Extract the [X, Y] coordinate from the center of the cell holding the provided text.  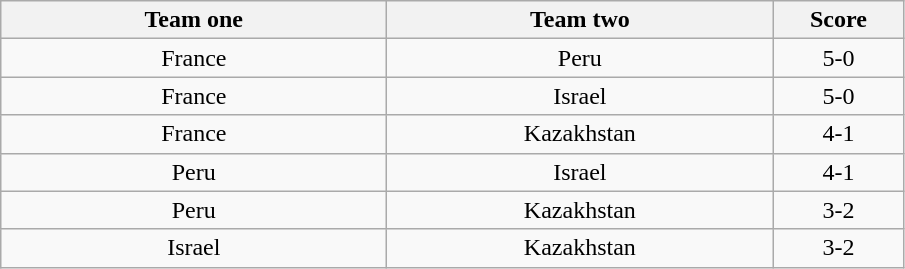
Score [838, 20]
Team two [580, 20]
Team one [194, 20]
